For the text-containing cell, return its midpoint in [x, y] coordinate format. 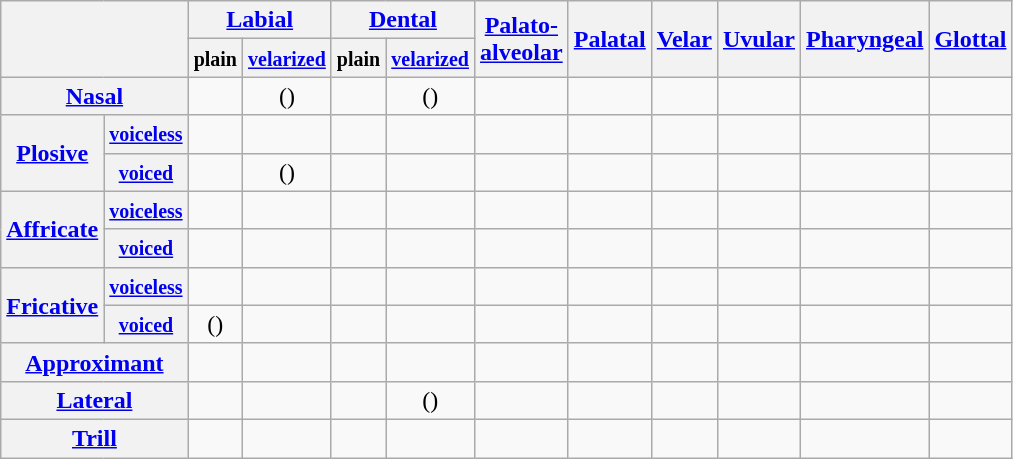
Dental [402, 20]
Affricate [52, 229]
Trill [94, 438]
Nasal [94, 96]
Labial [260, 20]
Uvular [758, 39]
Approximant [94, 362]
Plosive [52, 153]
Fricative [52, 305]
Lateral [94, 400]
Velar [684, 39]
Palatal [610, 39]
Glottal [970, 39]
Pharyngeal [865, 39]
Palato-alveolar [522, 39]
